Return the [x, y] coordinate for the center point of the cell that contains the specified text.  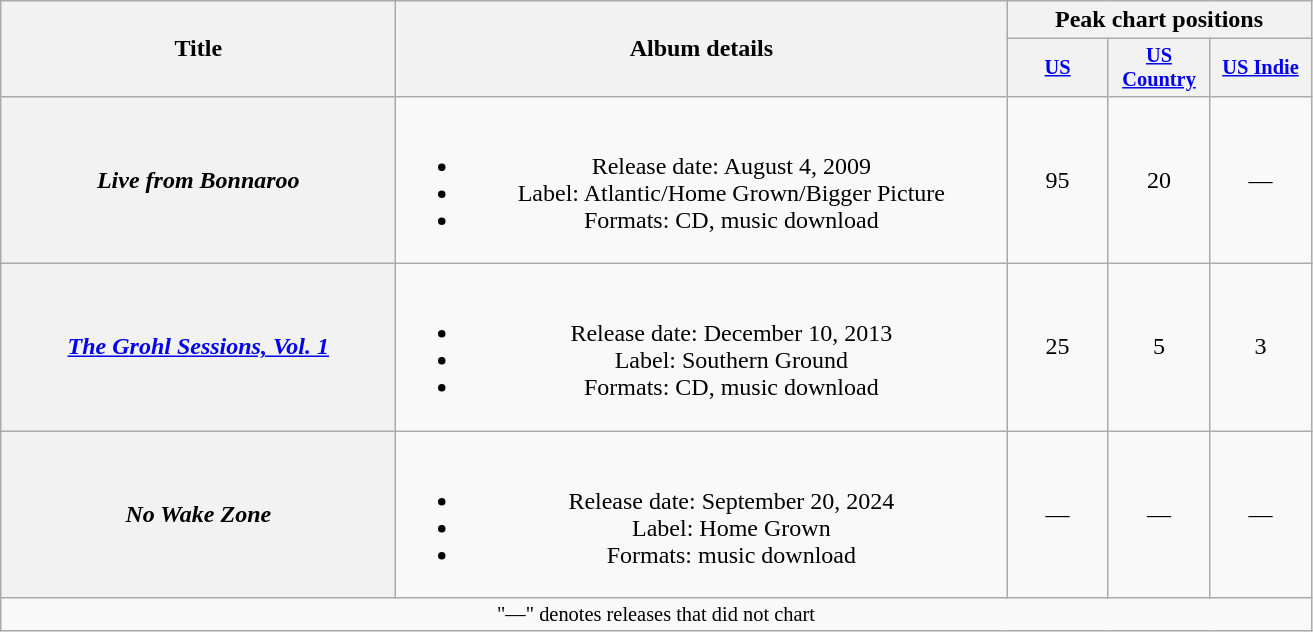
Live from Bonnaroo [198, 180]
No Wake Zone [198, 514]
Album details [702, 49]
Release date: September 20, 2024Label: Home GrownFormats: music download [702, 514]
US [1058, 68]
Peak chart positions [1159, 20]
3 [1260, 348]
25 [1058, 348]
US Indie [1260, 68]
US Country [1158, 68]
95 [1058, 180]
"—" denotes releases that did not chart [656, 615]
20 [1158, 180]
Title [198, 49]
The Grohl Sessions, Vol. 1 [198, 348]
Release date: December 10, 2013Label: Southern GroundFormats: CD, music download [702, 348]
Release date: August 4, 2009Label: Atlantic/Home Grown/Bigger PictureFormats: CD, music download [702, 180]
5 [1158, 348]
